From the cell containing the given text, extract its center point as [X, Y] coordinate. 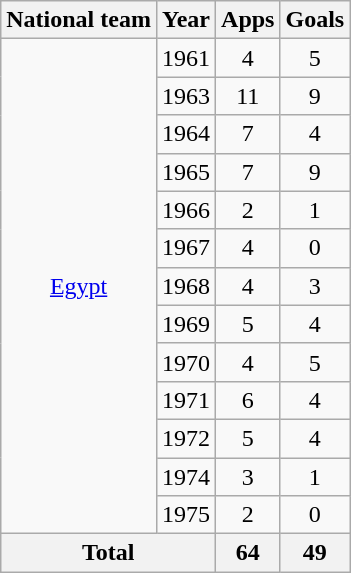
6 [248, 400]
49 [315, 553]
1967 [186, 248]
1969 [186, 324]
Total [108, 553]
Goals [315, 20]
Egypt [79, 286]
Year [186, 20]
1961 [186, 58]
1974 [186, 477]
1975 [186, 515]
Apps [248, 20]
1970 [186, 362]
1966 [186, 210]
1963 [186, 96]
11 [248, 96]
1968 [186, 286]
1971 [186, 400]
1964 [186, 134]
1972 [186, 438]
National team [79, 20]
64 [248, 553]
1965 [186, 172]
